Locate the cell with the specified text and output its (x, y) center coordinate. 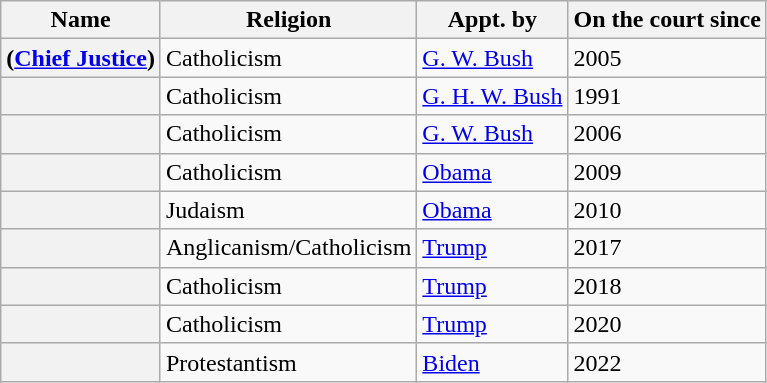
2022 (667, 362)
Biden (492, 362)
2018 (667, 286)
Protestantism (288, 362)
On the court since (667, 20)
2005 (667, 58)
2010 (667, 210)
2006 (667, 134)
Name (81, 20)
2009 (667, 172)
Judaism (288, 210)
Appt. by (492, 20)
2017 (667, 248)
2020 (667, 324)
Anglicanism/Catholicism (288, 248)
G. H. W. Bush (492, 96)
Religion (288, 20)
(Chief Justice) (81, 58)
1991 (667, 96)
